Find where the given text appears and provide that cell's center as (X, Y) coordinate. 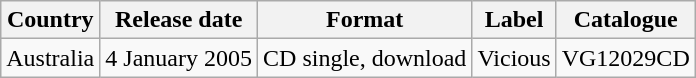
VG12029CD (626, 58)
Format (365, 20)
Release date (179, 20)
4 January 2005 (179, 58)
Vicious (514, 58)
Catalogue (626, 20)
Australia (50, 58)
Label (514, 20)
CD single, download (365, 58)
Country (50, 20)
